Find where the given text appears and provide that cell's center as [X, Y] coordinate. 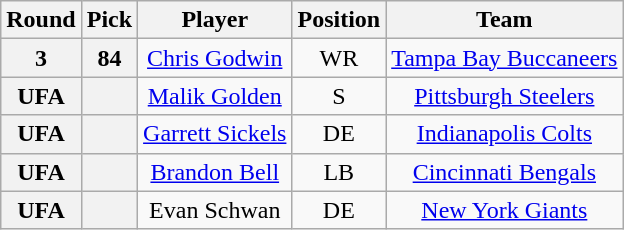
Chris Godwin [215, 58]
WR [339, 58]
Pittsburgh Steelers [504, 96]
84 [109, 58]
Team [504, 20]
Position [339, 20]
Evan Schwan [215, 210]
New York Giants [504, 210]
Cincinnati Bengals [504, 172]
Garrett Sickels [215, 134]
Malik Golden [215, 96]
Indianapolis Colts [504, 134]
3 [41, 58]
Tampa Bay Buccaneers [504, 58]
LB [339, 172]
Round [41, 20]
Pick [109, 20]
Brandon Bell [215, 172]
S [339, 96]
Player [215, 20]
